Search for the cell housing the specified text and yield its [X, Y] center coordinate. 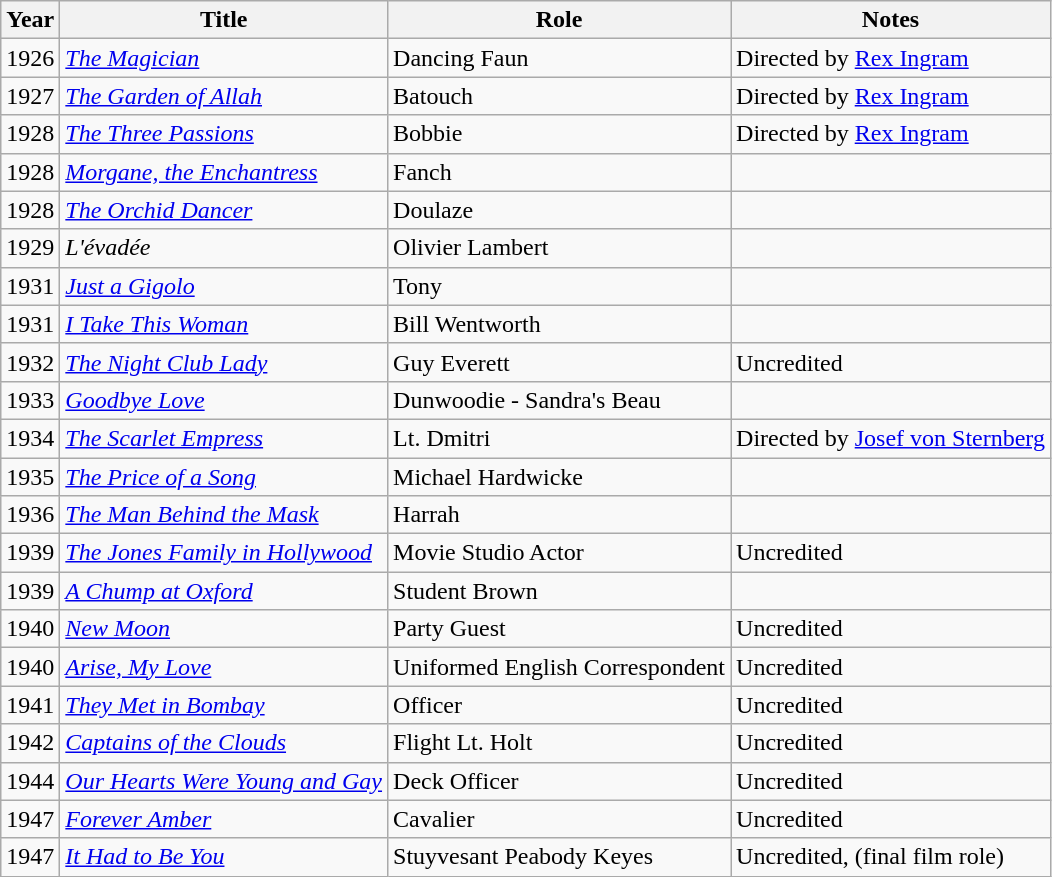
Morgane, the Enchantress [224, 172]
Flight Lt. Holt [560, 743]
1936 [30, 515]
The Man Behind the Mask [224, 515]
Goodbye Love [224, 400]
Officer [560, 705]
L'évadée [224, 248]
Olivier Lambert [560, 248]
Lt. Dmitri [560, 438]
1944 [30, 781]
I Take This Woman [224, 324]
A Chump at Oxford [224, 591]
Uniformed English Correspondent [560, 667]
Guy Everett [560, 362]
1935 [30, 477]
The Orchid Dancer [224, 210]
Uncredited, (final film role) [891, 857]
Student Brown [560, 591]
Directed by Josef von Sternberg [891, 438]
Doulaze [560, 210]
They Met in Bombay [224, 705]
The Jones Family in Hollywood [224, 553]
Captains of the Clouds [224, 743]
It Had to Be You [224, 857]
Batouch [560, 96]
1941 [30, 705]
Movie Studio Actor [560, 553]
The Garden of Allah [224, 96]
Fanch [560, 172]
1926 [30, 58]
Year [30, 20]
Dancing Faun [560, 58]
Just a Gigolo [224, 286]
Cavalier [560, 819]
Title [224, 20]
The Magician [224, 58]
The Scarlet Empress [224, 438]
Michael Hardwicke [560, 477]
Party Guest [560, 629]
Stuyvesant Peabody Keyes [560, 857]
New Moon [224, 629]
Forever Amber [224, 819]
1929 [30, 248]
Bill Wentworth [560, 324]
The Price of a Song [224, 477]
1932 [30, 362]
Our Hearts Were Young and Gay [224, 781]
Dunwoodie - Sandra's Beau [560, 400]
Deck Officer [560, 781]
Arise, My Love [224, 667]
Bobbie [560, 134]
Tony [560, 286]
1942 [30, 743]
1927 [30, 96]
Harrah [560, 515]
1933 [30, 400]
1934 [30, 438]
The Night Club Lady [224, 362]
Notes [891, 20]
Role [560, 20]
The Three Passions [224, 134]
